Output the (x, y) coordinate of the center of the cell containing the given text.  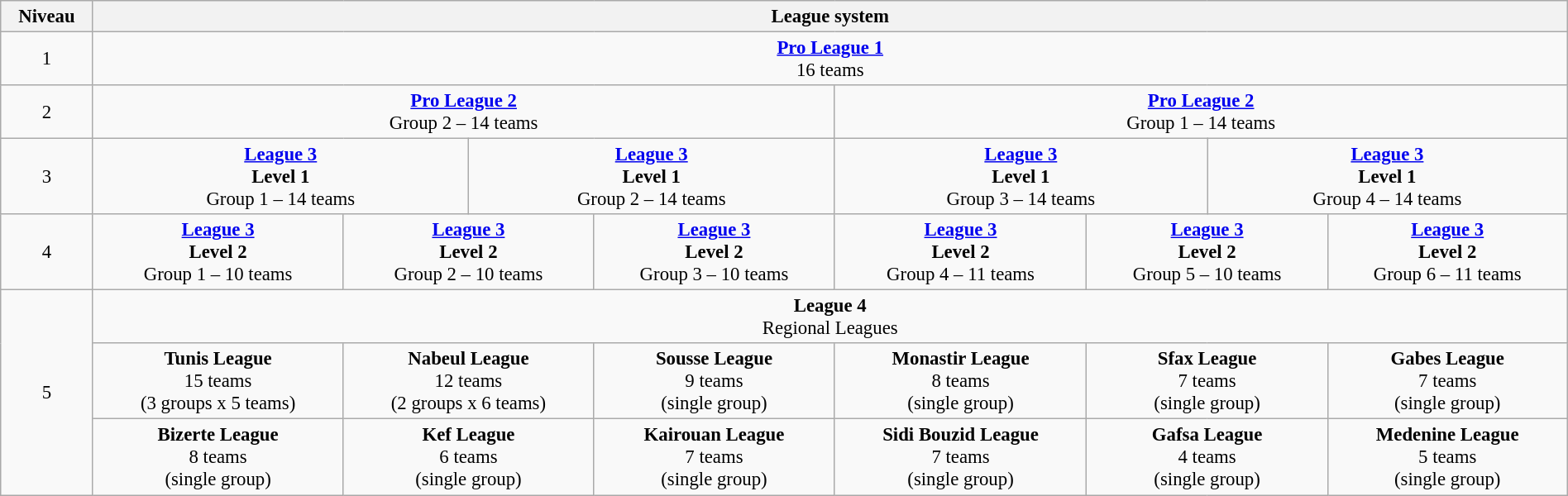
Bizerte League8 teams(single group) (218, 457)
5 (46, 393)
League 3Level 2Group 3 – 10 teams (715, 252)
League 4Regional Leagues (830, 317)
Gafsa League4 teams(single group) (1207, 457)
Sidi Bouzid League7 teams(single group) (961, 457)
League 3Level 1Group 2 – 14 teams (652, 177)
League 3Level 2Group 6 – 11 teams (1447, 252)
Pro League 2Group 1 – 14 teams (1201, 112)
Pro League 2Group 2 – 14 teams (463, 112)
Medenine League5 teams(single group) (1447, 457)
Sfax League7 teams(single group) (1207, 382)
Monastir League8 teams(single group) (961, 382)
Gabes League7 teams(single group) (1447, 382)
League 3Level 2Group 1 – 10 teams (218, 252)
League system (830, 17)
League 3Level 1Group 3 – 14 teams (1021, 177)
3 (46, 177)
Nabeul League12 teams(2 groups x 6 teams) (468, 382)
Kairouan League7 teams(single group) (715, 457)
Niveau (46, 17)
League 3Level 1Group 4 – 14 teams (1388, 177)
League 3Level 2Group 4 – 11 teams (961, 252)
Pro League 116 teams (830, 60)
League 3Level 1Group 1 – 14 teams (280, 177)
League 3Level 2Group 5 – 10 teams (1207, 252)
2 (46, 112)
Kef League6 teams(single group) (468, 457)
Tunis League15 teams(3 groups x 5 teams) (218, 382)
1 (46, 60)
4 (46, 252)
League 3Level 2Group 2 – 10 teams (468, 252)
Sousse League9 teams(single group) (715, 382)
